Output the (x, y) coordinate of the center of the cell containing the given text.  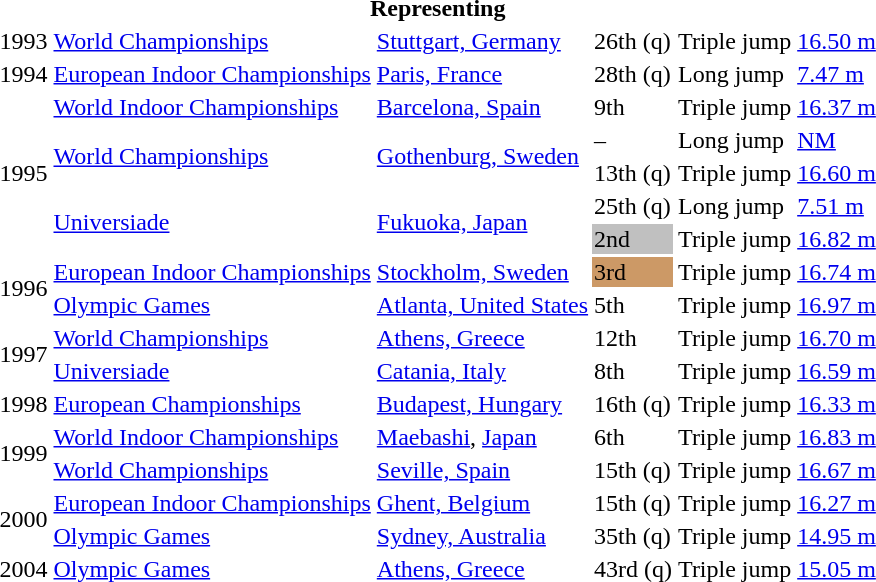
Paris, France (482, 74)
26th (q) (634, 41)
16th (q) (634, 404)
5th (634, 305)
Seville, Spain (482, 470)
Budapest, Hungary (482, 404)
– (634, 140)
Barcelona, Spain (482, 107)
Atlanta, United States (482, 305)
Stockholm, Sweden (482, 272)
Maebashi, Japan (482, 437)
25th (q) (634, 206)
8th (634, 371)
2nd (634, 239)
35th (q) (634, 536)
28th (q) (634, 74)
3rd (634, 272)
9th (634, 107)
Catania, Italy (482, 371)
13th (q) (634, 173)
Stuttgart, Germany (482, 41)
6th (634, 437)
European Championships (212, 404)
Gothenburg, Sweden (482, 156)
Sydney, Australia (482, 536)
Athens, Greece (482, 338)
12th (634, 338)
Ghent, Belgium (482, 503)
Fukuoka, Japan (482, 222)
